For the text-containing cell, return its midpoint in (x, y) coordinate format. 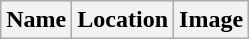
Name (36, 20)
Location (123, 20)
Image (212, 20)
